Return the (X, Y) coordinate for the center point of the cell that contains the specified text.  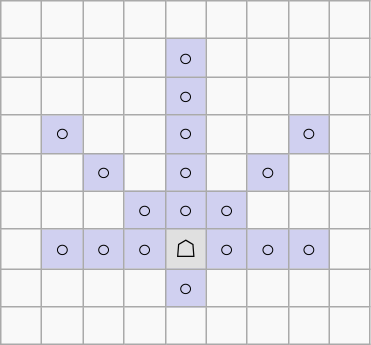
☖ (186, 249)
